Capture the cell that displays the provided text and extract its [x, y] central coordinate. 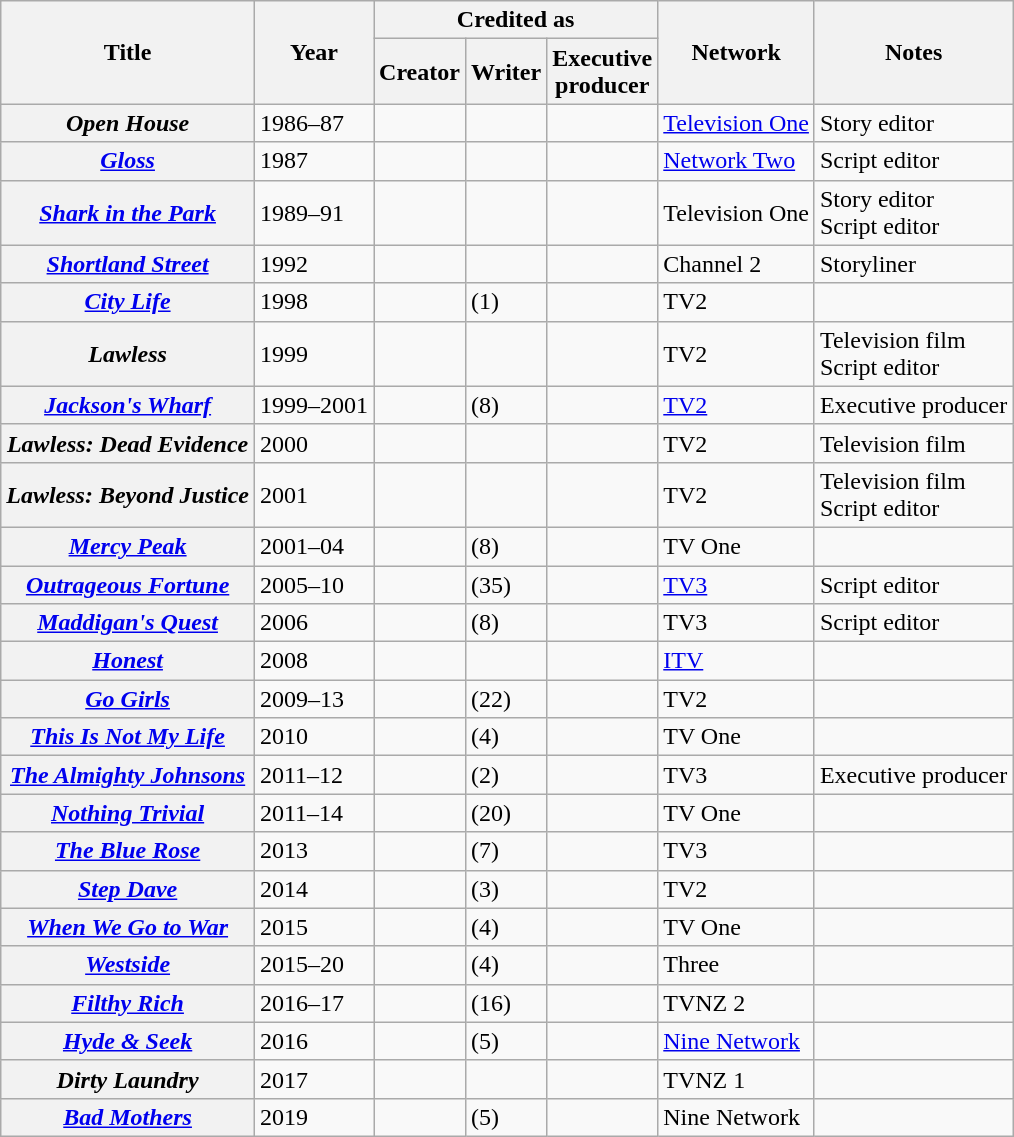
Network Two [736, 161]
2015 [314, 927]
2010 [314, 737]
Three [736, 965]
2001–04 [314, 546]
2005–10 [314, 585]
Channel 2 [736, 264]
1987 [314, 161]
Executiveproducer [602, 72]
(2) [506, 775]
Notes [913, 52]
Lawless [128, 354]
2000 [314, 443]
Credited as [516, 20]
The Almighty Johnsons [128, 775]
(22) [506, 699]
Gloss [128, 161]
TVNZ 2 [736, 1003]
2011–12 [314, 775]
Honest [128, 661]
2014 [314, 889]
1986–87 [314, 123]
(3) [506, 889]
1999 [314, 354]
This Is Not My Life [128, 737]
Dirty Laundry [128, 1079]
City Life [128, 302]
TVNZ 1 [736, 1079]
Lawless: Dead Evidence [128, 443]
2011–14 [314, 813]
Shark in the Park [128, 212]
Lawless: Beyond Justice [128, 494]
(16) [506, 1003]
1999–2001 [314, 405]
Television film [913, 443]
1992 [314, 264]
2001 [314, 494]
Jackson's Wharf [128, 405]
Shortland Street [128, 264]
(35) [506, 585]
2016–17 [314, 1003]
1989–91 [314, 212]
Title [128, 52]
2009–13 [314, 699]
1998 [314, 302]
Year [314, 52]
2013 [314, 851]
Go Girls [128, 699]
Writer [506, 72]
Creator [420, 72]
Step Dave [128, 889]
2006 [314, 623]
2017 [314, 1079]
Network [736, 52]
Mercy Peak [128, 546]
Storyliner [913, 264]
Hyde & Seek [128, 1041]
2015–20 [314, 965]
Story editorScript editor [913, 212]
2019 [314, 1117]
Westside [128, 965]
Story editor [913, 123]
2008 [314, 661]
Outrageous Fortune [128, 585]
Bad Mothers [128, 1117]
Maddigan's Quest [128, 623]
Nothing Trivial [128, 813]
When We Go to War [128, 927]
2016 [314, 1041]
(1) [506, 302]
Filthy Rich [128, 1003]
Open House [128, 123]
(20) [506, 813]
ITV [736, 661]
(7) [506, 851]
The Blue Rose [128, 851]
